Identify which cell holds the provided text, then report its [X, Y] central coordinate. 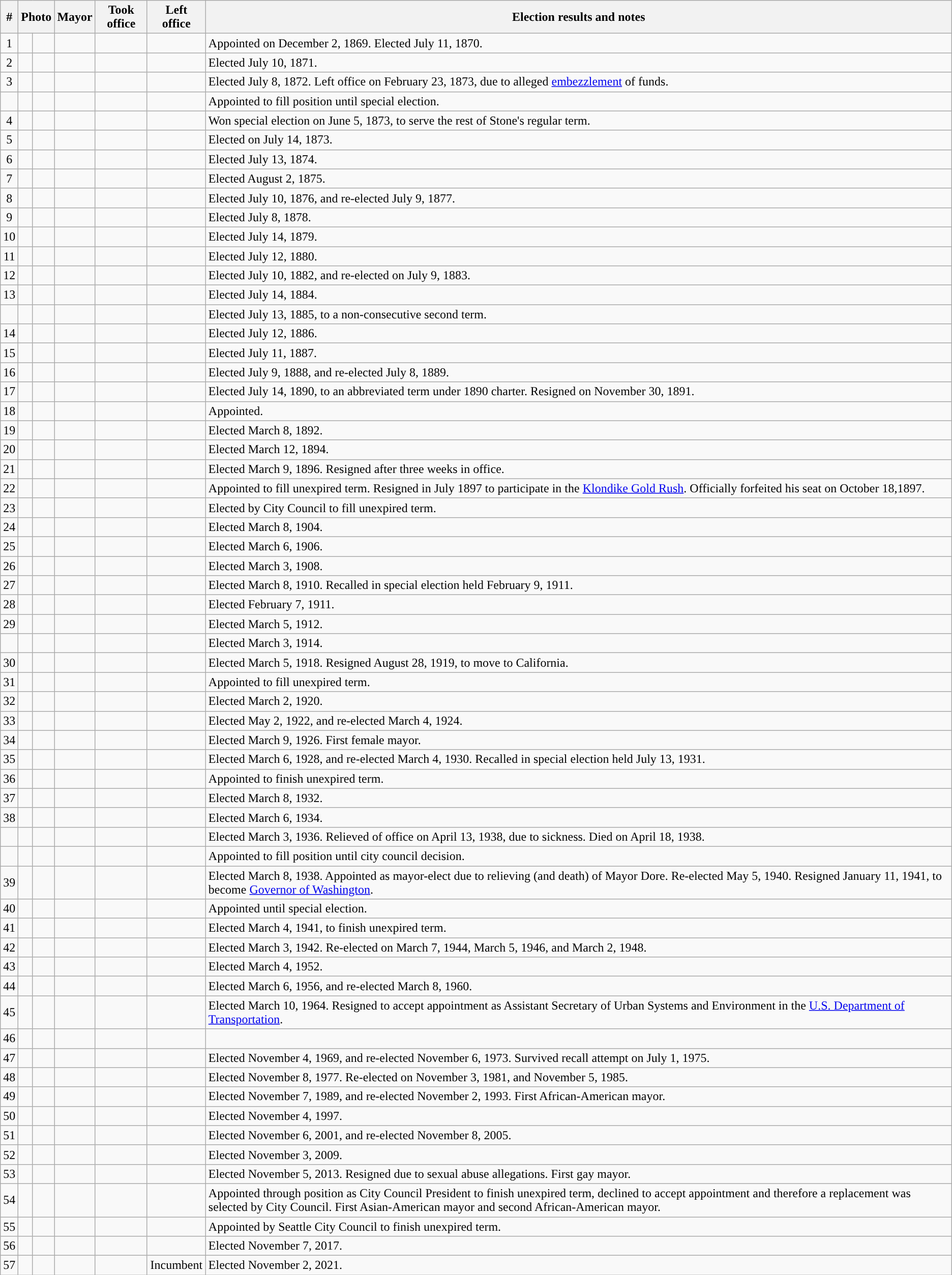
20 [9, 450]
Elected July 13, 1885, to a non-consecutive second term. [579, 314]
Incumbent [176, 1265]
Elected February 7, 1911. [579, 605]
16 [9, 372]
Won special election on June 5, 1873, to serve the rest of Stone's regular term. [579, 121]
Elected March 4, 1952. [579, 967]
54 [9, 1200]
Photo [37, 17]
Elected July 14, 1884. [579, 295]
Elected July 14, 1879. [579, 236]
Elected March 6, 1934. [579, 817]
Elected May 2, 1922, and re-elected March 4, 1924. [579, 721]
18 [9, 411]
14 [9, 334]
Elected March 3, 1936. Relieved of office on April 13, 1938, due to sickness. Died on April 18, 1938. [579, 837]
Elected November 6, 2001, and re-elected November 8, 2005. [579, 1135]
Elected March 6, 1928, and re-elected March 4, 1930. Recalled in special election held July 13, 1931. [579, 759]
27 [9, 585]
Elected March 9, 1896. Resigned after three weeks in office. [579, 469]
35 [9, 759]
Elected July 12, 1880. [579, 256]
Elected November 4, 1969, and re-elected November 6, 1973. Survived recall attempt on July 1, 1975. [579, 1058]
Left office [176, 17]
Elected March 8, 1904. [579, 527]
Elected July 10, 1871. [579, 63]
Elected July 12, 1886. [579, 334]
Elected March 6, 1956, and re-elected March 8, 1960. [579, 986]
Elected July 13, 1874. [579, 159]
43 [9, 967]
Elected March 5, 1918. Resigned August 28, 1919, to move to California. [579, 663]
Elected March 8, 1910. Recalled in special election held February 9, 1911. [579, 585]
23 [9, 508]
47 [9, 1058]
33 [9, 721]
Appointed on December 2, 1869. Elected July 11, 1870. [579, 43]
24 [9, 527]
7 [9, 179]
9 [9, 217]
10 [9, 236]
Appointed to finish unexpired term. [579, 779]
Elected March 6, 1906. [579, 546]
5 [9, 140]
51 [9, 1135]
Elected March 8, 1932. [579, 798]
55 [9, 1226]
56 [9, 1246]
29 [9, 624]
8 [9, 198]
50 [9, 1116]
Appointed to fill unexpired term. Resigned in July 1897 to participate in the Klondike Gold Rush. Officially forfeited his seat on October 18,1897. [579, 488]
Elected March 8, 1892. [579, 430]
Elected on July 14, 1873. [579, 140]
Elected March 3, 1942. Re-elected on March 7, 1944, March 5, 1946, and March 2, 1948. [579, 947]
49 [9, 1096]
Took office [121, 17]
Appointed until special election. [579, 909]
11 [9, 256]
Elected November 7, 1989, and re-elected November 2, 1993. First African-American mayor. [579, 1096]
Elected July 8, 1872. Left office on February 23, 1873, due to alleged embezzlement of funds. [579, 82]
19 [9, 430]
52 [9, 1154]
36 [9, 779]
22 [9, 488]
40 [9, 909]
Appointed. [579, 411]
25 [9, 546]
42 [9, 947]
Elected July 10, 1876, and re-elected July 9, 1877. [579, 198]
# [9, 17]
Appointed by Seattle City Council to finish unexpired term. [579, 1226]
21 [9, 469]
1 [9, 43]
Elected July 9, 1888, and re-elected July 8, 1889. [579, 372]
6 [9, 159]
13 [9, 295]
Mayor [75, 17]
Appointed to fill unexpired term. [579, 682]
Appointed to fill position until city council decision. [579, 856]
34 [9, 740]
46 [9, 1039]
45 [9, 1012]
38 [9, 817]
53 [9, 1174]
Elected November 2, 2021. [579, 1265]
3 [9, 82]
Elected November 3, 2009. [579, 1154]
15 [9, 353]
32 [9, 701]
39 [9, 882]
Elected July 10, 1882, and re-elected on July 9, 1883. [579, 276]
28 [9, 605]
Election results and notes [579, 17]
48 [9, 1077]
Elected November 8, 1977. Re-elected on November 3, 1981, and November 5, 1985. [579, 1077]
Elected March 4, 1941, to finish unexpired term. [579, 928]
4 [9, 121]
57 [9, 1265]
Elected November 7, 2017. [579, 1246]
Elected March 12, 1894. [579, 450]
Elected November 4, 1997. [579, 1116]
12 [9, 276]
31 [9, 682]
Elected August 2, 1875. [579, 179]
2 [9, 63]
Elected July 14, 1890, to an abbreviated term under 1890 charter. Resigned on November 30, 1891. [579, 392]
30 [9, 663]
Elected November 5, 2013. Resigned due to sexual abuse allegations. First gay mayor. [579, 1174]
41 [9, 928]
Elected by City Council to fill unexpired term. [579, 508]
Elected July 8, 1878. [579, 217]
Elected March 3, 1914. [579, 643]
44 [9, 986]
Elected July 11, 1887. [579, 353]
Elected March 2, 1920. [579, 701]
Elected March 9, 1926. First female mayor. [579, 740]
26 [9, 566]
Elected March 3, 1908. [579, 566]
17 [9, 392]
Appointed to fill position until special election. [579, 101]
37 [9, 798]
Elected March 5, 1912. [579, 624]
